Return the (x, y) coordinate for the center point of the cell that contains the specified text.  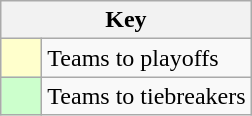
Key (126, 20)
Teams to tiebreakers (146, 96)
Teams to playoffs (146, 58)
